Output the [x, y] coordinate of the center of the cell containing the given text.  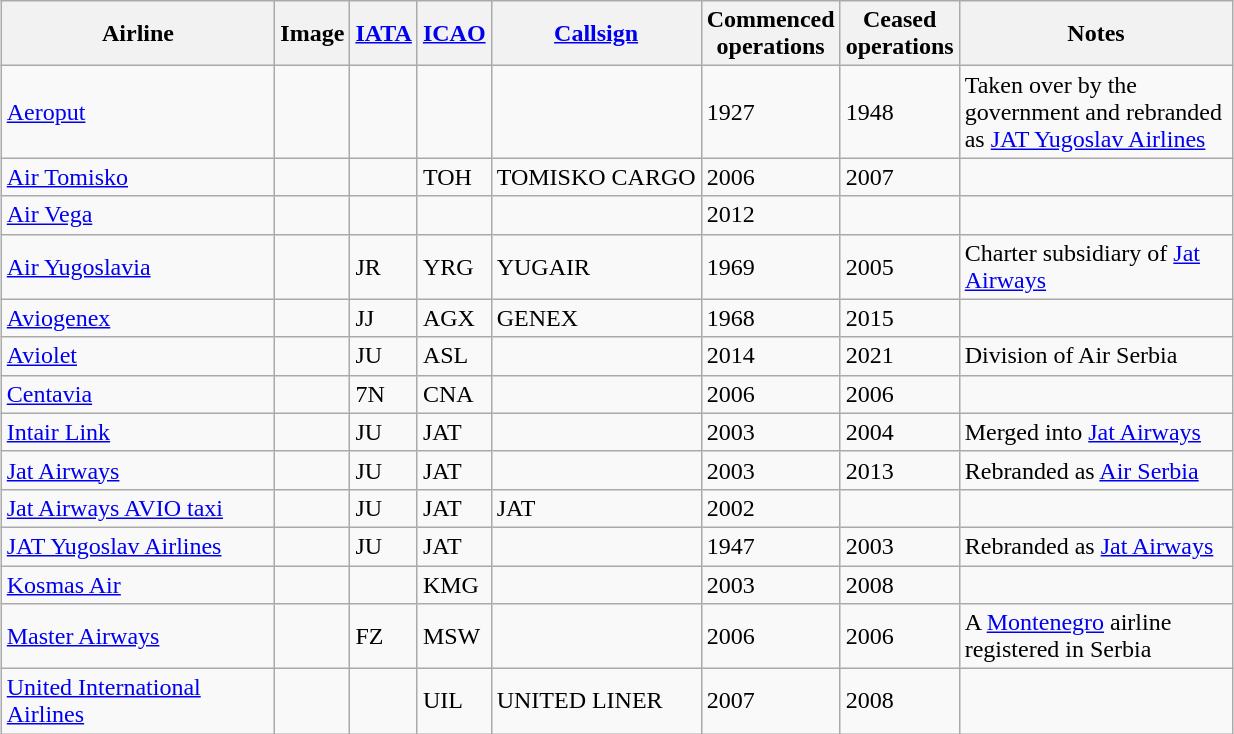
United International Airlines [138, 702]
Callsign [596, 34]
Aeroput [138, 112]
7N [384, 394]
1968 [770, 318]
Jat Airways [138, 470]
2014 [770, 356]
YRG [454, 266]
ICAO [454, 34]
Air Vega [138, 215]
Air Tomisko [138, 177]
Intair Link [138, 432]
Air Yugoslavia [138, 266]
2012 [770, 215]
FZ [384, 636]
1927 [770, 112]
UIL [454, 702]
Merged into Jat Airways [1096, 432]
IATA [384, 34]
2004 [900, 432]
2002 [770, 508]
1948 [900, 112]
Jat Airways AVIO taxi [138, 508]
Master Airways [138, 636]
1969 [770, 266]
Airline [138, 34]
Centavia [138, 394]
Rebranded as Air Serbia [1096, 470]
Aviolet [138, 356]
Aviogenex [138, 318]
KMG [454, 585]
Rebranded as Jat Airways [1096, 546]
JR [384, 266]
JJ [384, 318]
YUGAIR [596, 266]
Charter subsidiary of Jat Airways [1096, 266]
MSW [454, 636]
TOH [454, 177]
Notes [1096, 34]
A Montenegro airline registered in Serbia [1096, 636]
Image [312, 34]
UNITED LINER [596, 702]
CNA [454, 394]
2005 [900, 266]
1947 [770, 546]
Kosmas Air [138, 585]
2013 [900, 470]
JAT Yugoslav Airlines [138, 546]
Commencedoperations [770, 34]
GENEX [596, 318]
AGX [454, 318]
ASL [454, 356]
Taken over by the government and rebranded as JAT Yugoslav Airlines [1096, 112]
2021 [900, 356]
TOMISKO CARGO [596, 177]
Division of Air Serbia [1096, 356]
2015 [900, 318]
Ceasedoperations [900, 34]
